Detect which cell encompasses the target text, then output its [x, y] center coordinate. 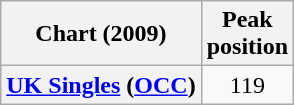
119 [247, 85]
UK Singles (OCC) [101, 85]
Chart (2009) [101, 34]
Peakposition [247, 34]
